Scan for the cell matching the given text and deliver its (X, Y) coordinate at center. 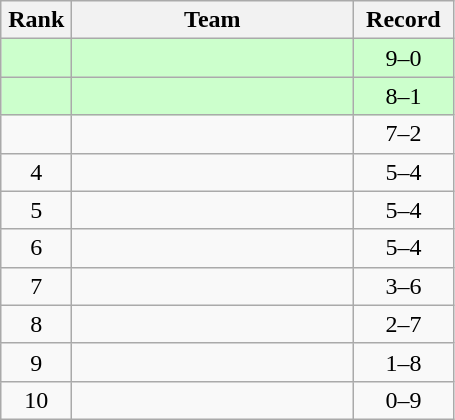
10 (36, 400)
Rank (36, 20)
Team (212, 20)
Record (404, 20)
5 (36, 210)
0–9 (404, 400)
3–6 (404, 286)
9 (36, 362)
6 (36, 248)
9–0 (404, 58)
8–1 (404, 96)
2–7 (404, 324)
7 (36, 286)
8 (36, 324)
7–2 (404, 134)
4 (36, 172)
1–8 (404, 362)
